Detect which cell encompasses the target text, then output its [x, y] center coordinate. 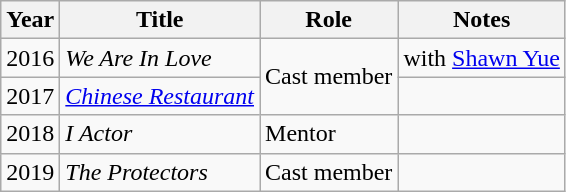
Role [329, 20]
2018 [30, 134]
We Are In Love [160, 58]
The Protectors [160, 172]
Chinese Restaurant [160, 96]
2017 [30, 96]
I Actor [160, 134]
2016 [30, 58]
Mentor [329, 134]
2019 [30, 172]
Title [160, 20]
Year [30, 20]
Notes [482, 20]
with Shawn Yue [482, 58]
